Scan for the cell matching the given text and deliver its (x, y) coordinate at center. 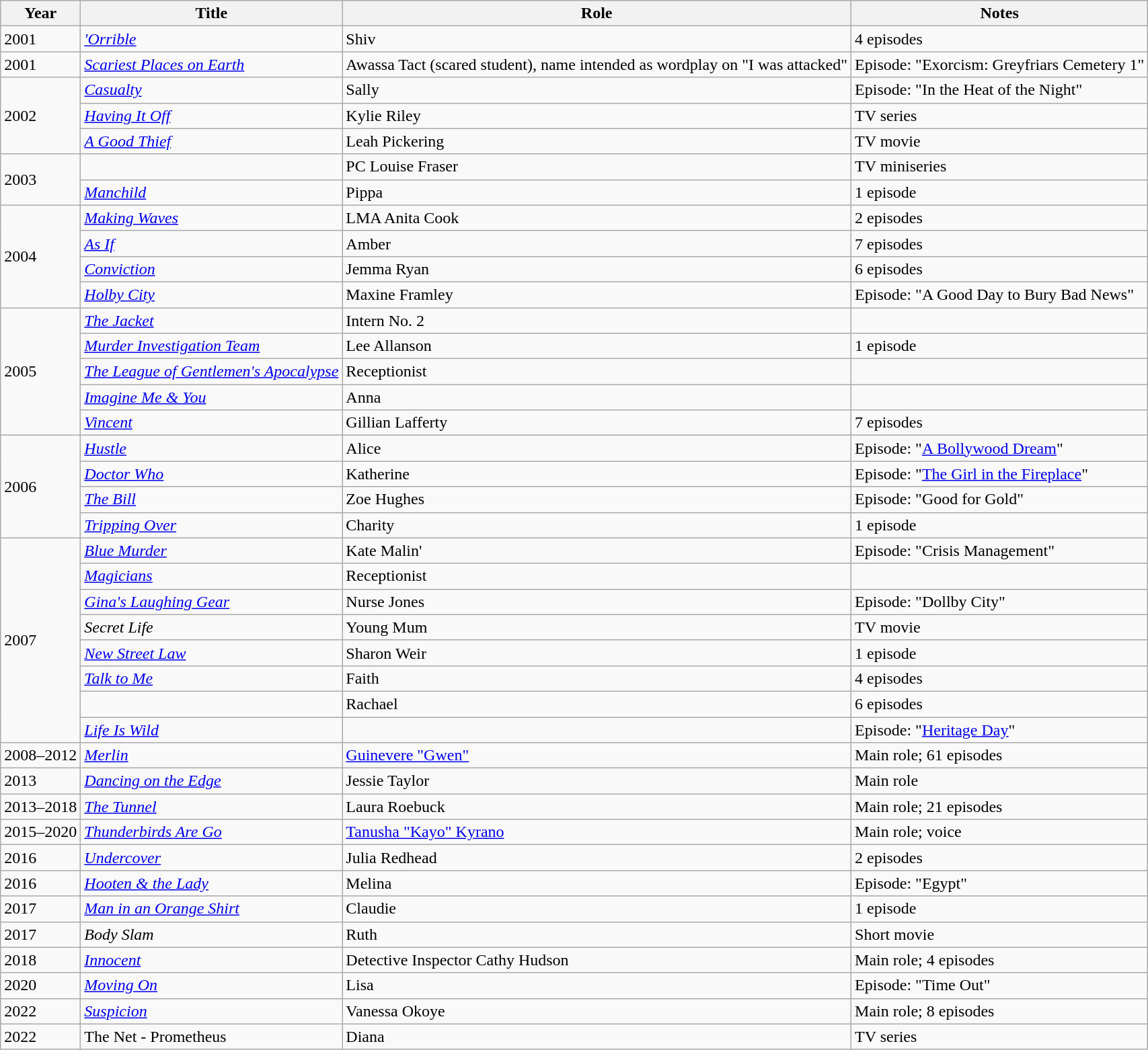
Holby City (211, 294)
The League of Gentlemen's Apocalypse (211, 372)
2007 (40, 640)
Imagine Me & You (211, 397)
Episode: "In the Heat of the Night" (999, 90)
2006 (40, 487)
Body Slam (211, 934)
Main role (999, 781)
Kate Malin' (597, 551)
Zoe Hughes (597, 499)
Laura Roebuck (597, 807)
Title (211, 13)
As If (211, 243)
Hustle (211, 448)
Conviction (211, 269)
Leah Pickering (597, 141)
Main role; 8 episodes (999, 1011)
Suspicion (211, 1011)
Intern No. 2 (597, 321)
Gillian Lafferty (597, 423)
Man in an Orange Shirt (211, 909)
Scariest Places on Earth (211, 65)
Casualty (211, 90)
PC Louise Fraser (597, 167)
Innocent (211, 960)
Shiv (597, 39)
Katherine (597, 474)
Kylie Riley (597, 116)
Tanusha "Kayo" Kyrano (597, 832)
Role (597, 13)
2003 (40, 179)
Jessie Taylor (597, 781)
Diana (597, 1037)
Pippa (597, 192)
Sharon Weir (597, 653)
Vincent (211, 423)
Nurse Jones (597, 602)
Episode: "The Girl in the Fireplace" (999, 474)
Episode: "Time Out" (999, 985)
Episode: "Crisis Management" (999, 551)
Episode: "Heritage Day" (999, 729)
Undercover (211, 858)
The Bill (211, 499)
Main role; voice (999, 832)
Talk to Me (211, 678)
The Tunnel (211, 807)
Short movie (999, 934)
Faith (597, 678)
Thunderbirds Are Go (211, 832)
The Net - Prometheus (211, 1037)
2018 (40, 960)
Maxine Framley (597, 294)
2020 (40, 985)
Having It Off (211, 116)
Dancing on the Edge (211, 781)
Murder Investigation Team (211, 346)
Secret Life (211, 627)
Year (40, 13)
Episode: "Dollby City" (999, 602)
Julia Redhead (597, 858)
Manchild (211, 192)
Blue Murder (211, 551)
Jemma Ryan (597, 269)
Episode: "Good for Gold" (999, 499)
Hooten & the Lady (211, 883)
2013–2018 (40, 807)
Magicians (211, 576)
The Jacket (211, 321)
Lee Allanson (597, 346)
Episode: "Egypt" (999, 883)
Notes (999, 13)
Gina's Laughing Gear (211, 602)
2005 (40, 372)
Main role; 61 episodes (999, 756)
Young Mum (597, 627)
A Good Thief (211, 141)
Life Is Wild (211, 729)
TV miniseries (999, 167)
Awassa Tact (scared student), name intended as wordplay on "I was attacked" (597, 65)
LMA Anita Cook (597, 218)
Vanessa Okoye (597, 1011)
Charity (597, 525)
Main role; 21 episodes (999, 807)
Main role; 4 episodes (999, 960)
Episode: "A Bollywood Dream" (999, 448)
'Orrible (211, 39)
Lisa (597, 985)
New Street Law (211, 653)
Sally (597, 90)
Tripping Over (211, 525)
Rachael (597, 704)
Episode: "A Good Day to Bury Bad News" (999, 294)
Moving On (211, 985)
Claudie (597, 909)
Ruth (597, 934)
Episode: "Exorcism: Greyfriars Cemetery 1" (999, 65)
Alice (597, 448)
2015–2020 (40, 832)
Merlin (211, 756)
2008–2012 (40, 756)
Detective Inspector Cathy Hudson (597, 960)
Amber (597, 243)
Making Waves (211, 218)
Anna (597, 397)
Doctor Who (211, 474)
2004 (40, 256)
Guinevere "Gwen" (597, 756)
Melina (597, 883)
2002 (40, 116)
2013 (40, 781)
